Extract the (x, y) coordinate from the center of the cell holding the provided text.  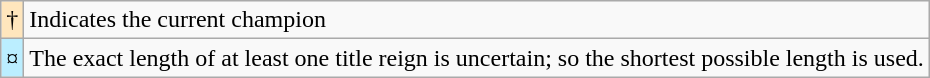
† (12, 20)
Indicates the current champion (477, 20)
¤ (12, 58)
The exact length of at least one title reign is uncertain; so the shortest possible length is used. (477, 58)
